Return [X, Y] of the center of cell containing provided text 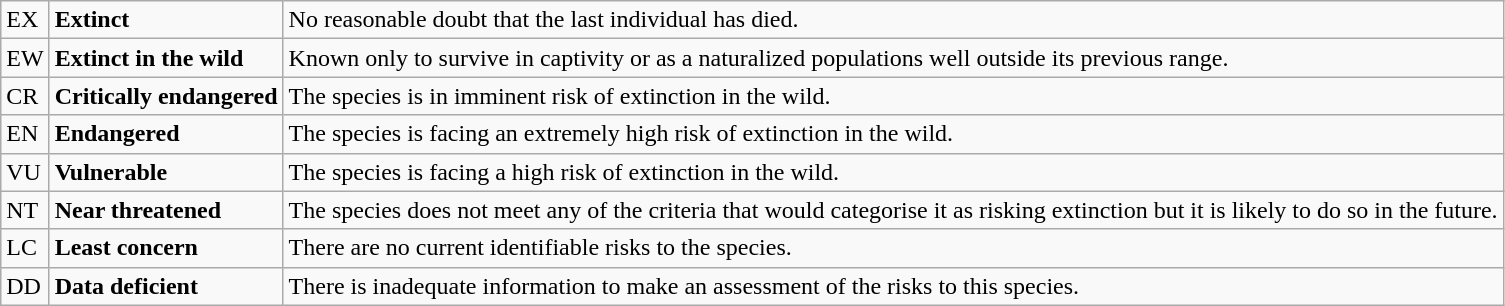
DD [25, 286]
EW [25, 58]
LC [25, 248]
There are no current identifiable risks to the species. [893, 248]
Least concern [166, 248]
EX [25, 20]
Endangered [166, 134]
The species is facing a high risk of extinction in the wild. [893, 172]
Near threatened [166, 210]
Vulnerable [166, 172]
There is inadequate information to make an assessment of the risks to this species. [893, 286]
VU [25, 172]
No reasonable doubt that the last individual has died. [893, 20]
NT [25, 210]
The species does not meet any of the criteria that would categorise it as risking extinction but it is likely to do so in the future. [893, 210]
The species is facing an extremely high risk of extinction in the wild. [893, 134]
Critically endangered [166, 96]
The species is in imminent risk of extinction in the wild. [893, 96]
EN [25, 134]
Extinct in the wild [166, 58]
Extinct [166, 20]
CR [25, 96]
Data deficient [166, 286]
Known only to survive in captivity or as a naturalized populations well outside its previous range. [893, 58]
